From the cell containing the given text, extract its center point as [X, Y] coordinate. 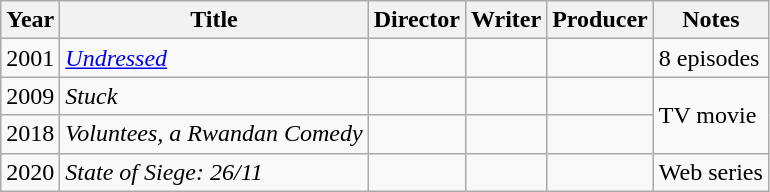
Undressed [214, 58]
Producer [600, 20]
2020 [30, 172]
Director [416, 20]
Year [30, 20]
Voluntees, a Rwandan Comedy [214, 134]
2009 [30, 96]
TV movie [710, 115]
8 episodes [710, 58]
Notes [710, 20]
Writer [506, 20]
2018 [30, 134]
Stuck [214, 96]
State of Siege: 26/11 [214, 172]
Web series [710, 172]
2001 [30, 58]
Title [214, 20]
